Pinpoint the cell where the given text exists, returning its (X, Y) midpoint coordinate. 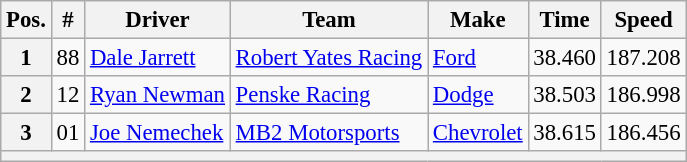
88 (68, 58)
MB2 Motorsports (328, 133)
38.460 (564, 58)
Time (564, 20)
Chevrolet (478, 133)
Dodge (478, 95)
2 (26, 95)
Speed (644, 20)
Pos. (26, 20)
Robert Yates Racing (328, 58)
Driver (158, 20)
187.208 (644, 58)
1 (26, 58)
Penske Racing (328, 95)
# (68, 20)
Joe Nemechek (158, 133)
Ford (478, 58)
38.615 (564, 133)
38.503 (564, 95)
186.456 (644, 133)
186.998 (644, 95)
Dale Jarrett (158, 58)
Ryan Newman (158, 95)
Team (328, 20)
12 (68, 95)
01 (68, 133)
Make (478, 20)
3 (26, 133)
